Scan for the cell matching the given text and deliver its [x, y] coordinate at center. 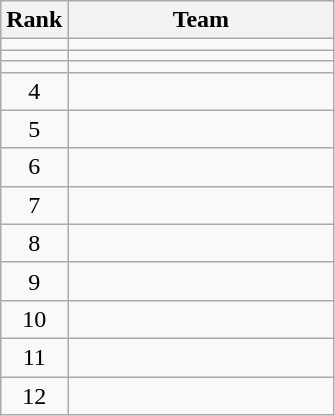
5 [34, 129]
7 [34, 205]
8 [34, 243]
Rank [34, 20]
9 [34, 281]
Team [201, 20]
11 [34, 357]
12 [34, 395]
6 [34, 167]
10 [34, 319]
4 [34, 91]
